Provide the [x, y] coordinate of the cell's center where the given text is located.  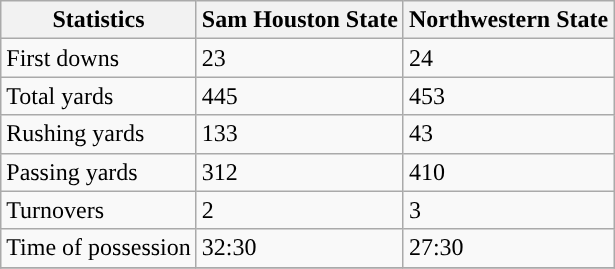
43 [508, 134]
312 [300, 172]
24 [508, 58]
Northwestern State [508, 20]
First downs [99, 58]
23 [300, 58]
Sam Houston State [300, 20]
Time of possession [99, 248]
Turnovers [99, 210]
3 [508, 210]
32:30 [300, 248]
27:30 [508, 248]
Passing yards [99, 172]
2 [300, 210]
453 [508, 96]
Total yards [99, 96]
Statistics [99, 20]
410 [508, 172]
445 [300, 96]
133 [300, 134]
Rushing yards [99, 134]
